Output the [X, Y] coordinate of the center of the cell containing the given text.  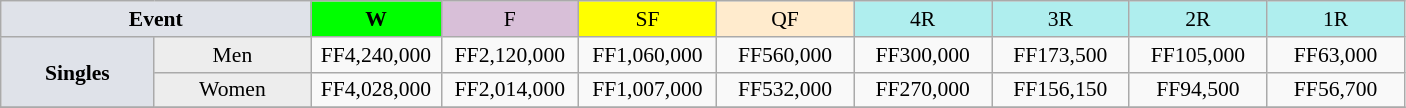
1R [1336, 19]
3R [1061, 19]
FF270,000 [923, 90]
FF4,028,000 [376, 90]
FF2,014,000 [510, 90]
QF [785, 19]
Men [232, 55]
2R [1198, 19]
FF173,500 [1061, 55]
FF560,000 [785, 55]
FF2,120,000 [510, 55]
FF63,000 [1336, 55]
SF [648, 19]
4R [923, 19]
FF300,000 [923, 55]
F [510, 19]
FF1,060,000 [648, 55]
FF156,150 [1061, 90]
FF56,700 [1336, 90]
FF1,007,000 [648, 90]
FF532,000 [785, 90]
W [376, 19]
FF4,240,000 [376, 55]
Singles [78, 72]
Event [156, 19]
Women [232, 90]
FF105,000 [1198, 55]
FF94,500 [1198, 90]
